Search for the cell housing the specified text and yield its (X, Y) center coordinate. 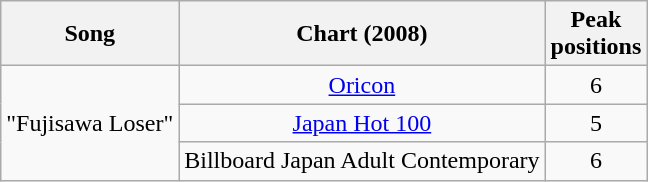
Song (90, 34)
Peakpositions (596, 34)
"Fujisawa Loser" (90, 123)
Chart (2008) (362, 34)
5 (596, 123)
Billboard Japan Adult Contemporary (362, 161)
Oricon (362, 85)
Japan Hot 100 (362, 123)
